Scan for the cell matching the given text and deliver its [x, y] coordinate at center. 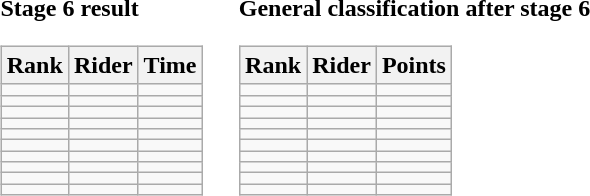
Time [170, 65]
Points [414, 65]
